Search for the cell housing the specified text and yield its [X, Y] center coordinate. 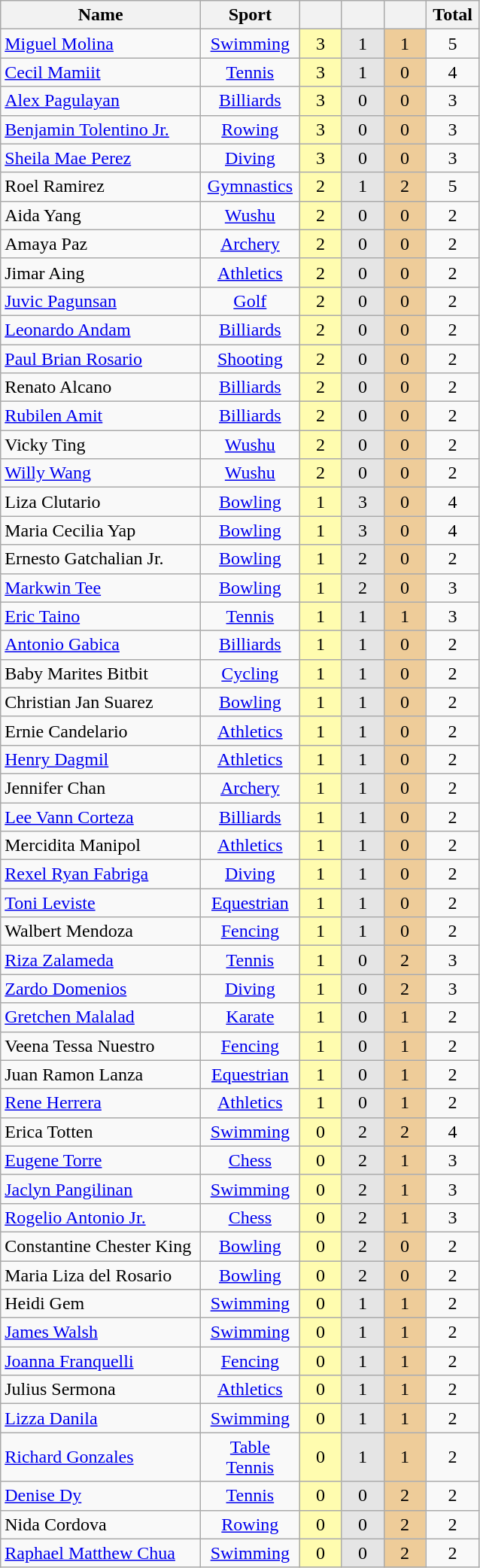
Eric Taino [101, 616]
Benjamin Tolentino Jr. [101, 129]
Markwin Tee [101, 588]
Karate [250, 1017]
Willy Wang [101, 473]
Baby Marites Bitbit [101, 673]
Toni Leviste [101, 903]
Rexel Ryan Fabriga [101, 874]
Rubilen Amit [101, 416]
Alex Pagulayan [101, 101]
Miguel Molina [101, 44]
Cycling [250, 673]
Lizza Danila [101, 1418]
Aida Yang [101, 215]
Heidi Gem [101, 1304]
Leonardo Andam [101, 330]
Cecil Mamiit [101, 72]
Eugene Torre [101, 1160]
Amaya Paz [101, 244]
Rene Herrera [101, 1103]
Rogelio Antonio Jr. [101, 1217]
Erica Totten [101, 1132]
Julius Sermona [101, 1390]
Paul Brian Rosario [101, 359]
Ernie Candelario [101, 731]
Riza Zalameda [101, 960]
Renato Alcano [101, 387]
Henry Dagmil [101, 759]
Liza Clutario [101, 502]
Jaclyn Pangilinan [101, 1189]
Roel Ramirez [101, 187]
Maria Liza del Rosario [101, 1275]
Walbert Mendoza [101, 931]
Constantine Chester King [101, 1246]
Sheila Mae Perez [101, 158]
James Walsh [101, 1332]
Vicky Ting [101, 445]
Table Tennis [250, 1457]
Juan Ramon Lanza [101, 1074]
Shooting [250, 359]
Jennifer Chan [101, 788]
Juvic Pagunsan [101, 301]
Zardo Domenios [101, 989]
Denise Dy [101, 1496]
Lee Vann Corteza [101, 816]
Gretchen Malalad [101, 1017]
Ernesto Gatchalian Jr. [101, 559]
Sport [250, 15]
Antonio Gabica [101, 645]
Maria Cecilia Yap [101, 530]
Name [101, 15]
Jimar Aing [101, 272]
Raphael Matthew Chua [101, 1553]
Mercidita Manipol [101, 846]
Gymnastics [250, 187]
Nida Cordova [101, 1524]
Veena Tessa Nuestro [101, 1046]
Christian Jan Suarez [101, 702]
Joanna Franquelli [101, 1361]
Golf [250, 301]
Richard Gonzales [101, 1457]
Total [453, 15]
